From the cell containing the given text, extract its center point as (x, y) coordinate. 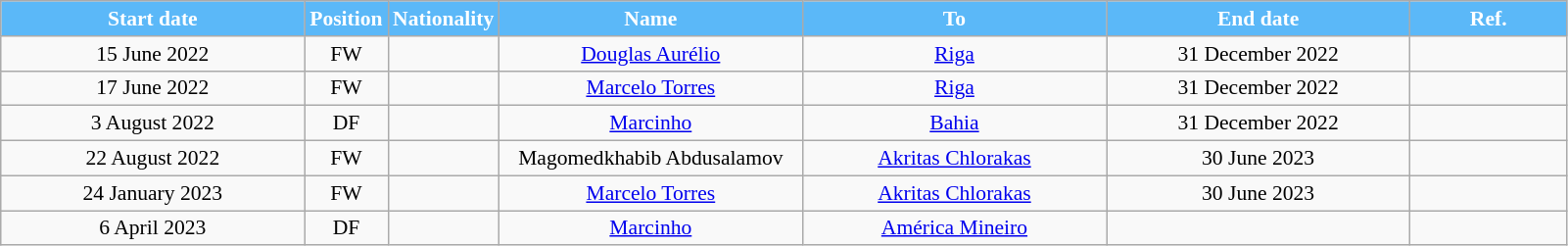
Position (347, 19)
To (954, 19)
24 January 2023 (153, 193)
6 April 2023 (153, 228)
Start date (153, 19)
América Mineiro (954, 228)
Name (650, 19)
Nationality (443, 19)
Douglas Aurélio (650, 54)
17 June 2022 (153, 88)
Magomedkhabib Abdusalamov (650, 159)
End date (1259, 19)
Bahia (954, 123)
22 August 2022 (153, 159)
Ref. (1489, 19)
15 June 2022 (153, 54)
3 August 2022 (153, 123)
